Output the [x, y] coordinate of the center of the cell containing the given text.  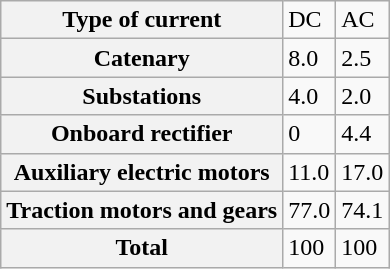
11.0 [310, 172]
Onboard rectifier [142, 134]
17.0 [362, 172]
Substations [142, 96]
2.0 [362, 96]
Type of current [142, 20]
4.4 [362, 134]
DC [310, 20]
4.0 [310, 96]
74.1 [362, 210]
77.0 [310, 210]
2.5 [362, 58]
0 [310, 134]
Total [142, 248]
Catenary [142, 58]
8.0 [310, 58]
Traction motors and gears [142, 210]
AC [362, 20]
Auxiliary electric motors [142, 172]
